Extract the (X, Y) coordinate from the center of the cell holding the provided text.  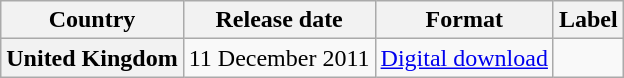
Country (92, 20)
Format (464, 20)
11 December 2011 (279, 58)
Digital download (464, 58)
Release date (279, 20)
United Kingdom (92, 58)
Label (588, 20)
